Search for the cell housing the specified text and yield its [X, Y] center coordinate. 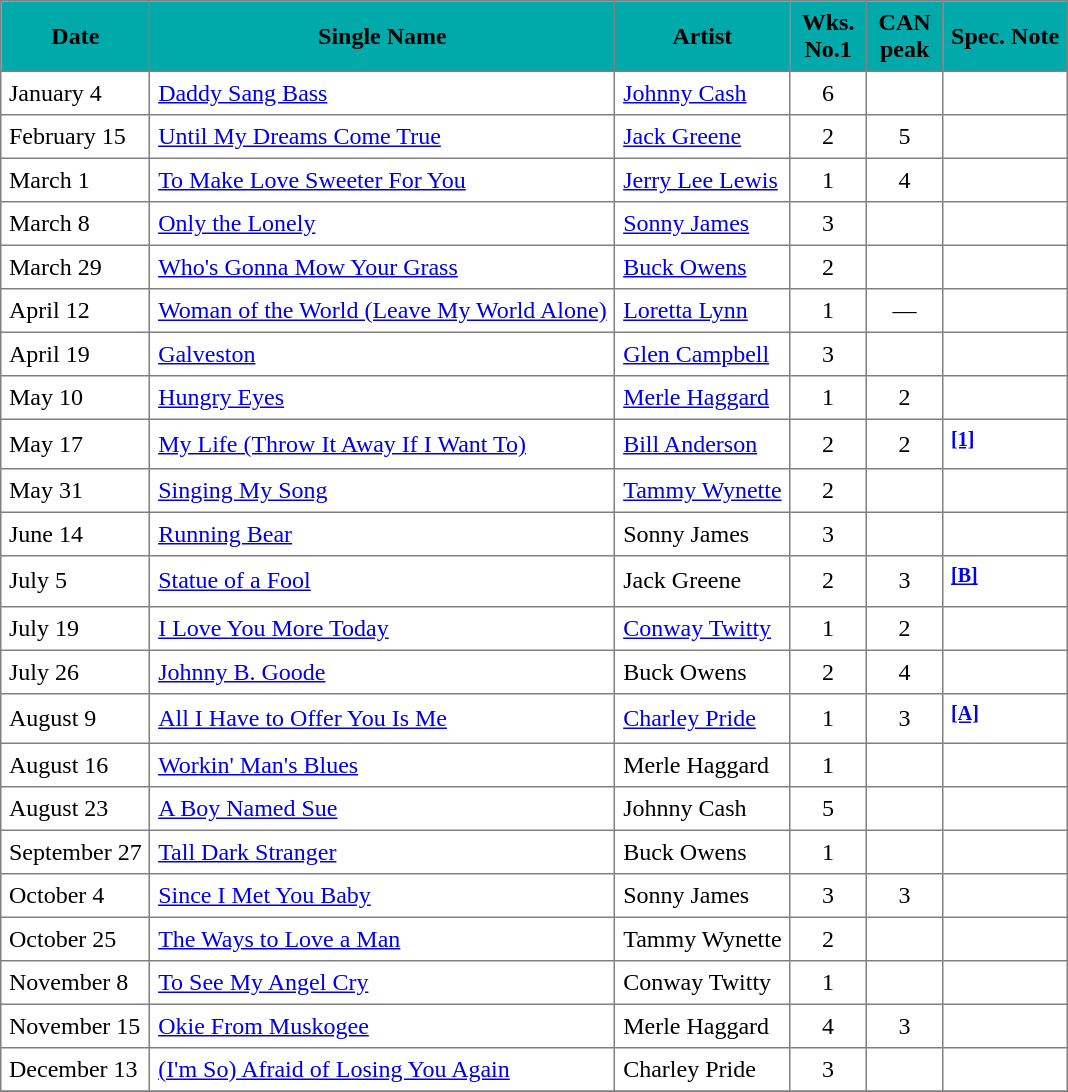
August 23 [76, 809]
Since I Met You Baby [382, 896]
August 9 [76, 718]
July 19 [76, 628]
June 14 [76, 535]
March 8 [76, 224]
[B] [1005, 581]
November 8 [76, 983]
May 31 [76, 491]
October 25 [76, 939]
Galveston [382, 354]
The Ways to Love a Man [382, 939]
— [904, 311]
Single Name [382, 36]
(I'm So) Afraid of Losing You Again [382, 1070]
Daddy Sang Bass [382, 93]
Tall Dark Stranger [382, 852]
August 16 [76, 765]
Loretta Lynn [702, 311]
Bill Anderson [702, 444]
May 10 [76, 398]
Singing My Song [382, 491]
Who's Gonna Mow Your Grass [382, 267]
March 1 [76, 180]
[A] [1005, 718]
May 17 [76, 444]
December 13 [76, 1070]
[1] [1005, 444]
Johnny B. Goode [382, 672]
February 15 [76, 137]
April 19 [76, 354]
July 5 [76, 581]
July 26 [76, 672]
To See My Angel Cry [382, 983]
November 15 [76, 1026]
March 29 [76, 267]
Woman of the World (Leave My World Alone) [382, 311]
October 4 [76, 896]
Statue of a Fool [382, 581]
I Love You More Today [382, 628]
Until My Dreams Come True [382, 137]
Jerry Lee Lewis [702, 180]
Date [76, 36]
Workin' Man's Blues [382, 765]
Artist [702, 36]
Running Bear [382, 535]
September 27 [76, 852]
Hungry Eyes [382, 398]
Okie From Muskogee [382, 1026]
My Life (Throw It Away If I Want To) [382, 444]
Glen Campbell [702, 354]
Spec. Note [1005, 36]
A Boy Named Sue [382, 809]
Only the Lonely [382, 224]
Wks. No.1 [828, 36]
CAN peak [904, 36]
6 [828, 93]
All I Have to Offer You Is Me [382, 718]
April 12 [76, 311]
January 4 [76, 93]
To Make Love Sweeter For You [382, 180]
